Locate the cell with the specified text and output its (x, y) center coordinate. 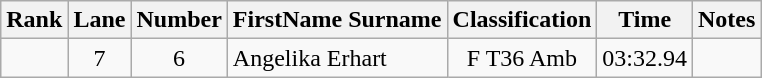
Angelika Erhart (337, 58)
7 (100, 58)
Notes (727, 20)
03:32.94 (645, 58)
Lane (100, 20)
FirstName Surname (337, 20)
Classification (522, 20)
6 (179, 58)
Number (179, 20)
Rank (34, 20)
Time (645, 20)
F T36 Amb (522, 58)
